Capture the cell that displays the provided text and extract its (X, Y) central coordinate. 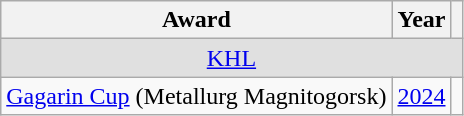
Year (422, 20)
2024 (422, 96)
KHL (232, 58)
Award (196, 20)
Gagarin Cup (Metallurg Magnitogorsk) (196, 96)
